From the cell containing the given text, extract its center point as (X, Y) coordinate. 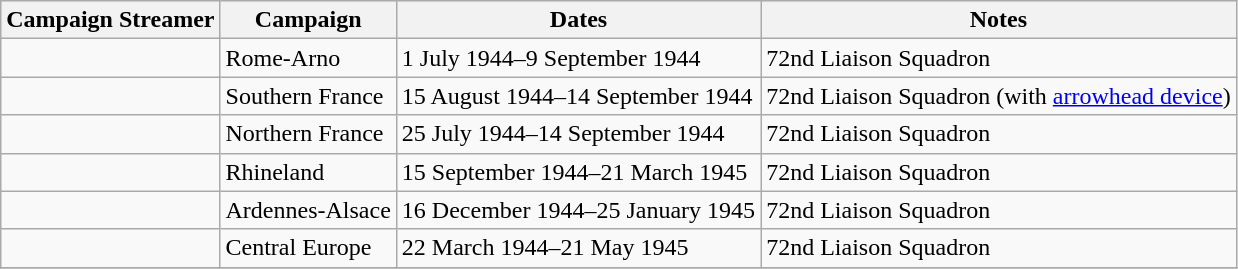
Southern France (308, 96)
72nd Liaison Squadron (with arrowhead device) (999, 96)
1 July 1944–9 September 1944 (578, 58)
Northern France (308, 134)
Notes (999, 20)
15 September 1944–21 March 1945 (578, 172)
Rhineland (308, 172)
Rome-Arno (308, 58)
22 March 1944–21 May 1945 (578, 248)
25 July 1944–14 September 1944 (578, 134)
15 August 1944–14 September 1944 (578, 96)
16 December 1944–25 January 1945 (578, 210)
Ardennes-Alsace (308, 210)
Campaign Streamer (110, 20)
Campaign (308, 20)
Central Europe (308, 248)
Dates (578, 20)
